Capture the cell that displays the provided text and extract its [x, y] central coordinate. 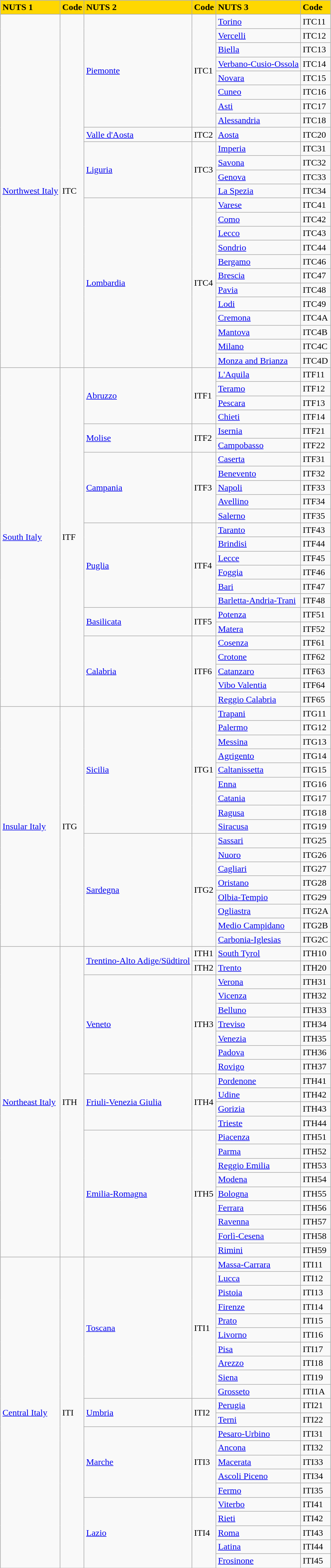
Pistoia [258, 1292]
ITI13 [315, 1292]
ITF [72, 537]
ITG17 [315, 798]
ITI43 [315, 1533]
Reggio Calabria [258, 699]
ITC33 [315, 177]
Reggio Emilia [258, 1165]
Belluno [258, 1010]
ITC1 [204, 71]
Enna [258, 784]
Sardegna [138, 890]
Campobasso [258, 445]
La Spezia [258, 191]
ITI1A [315, 1391]
ITC20 [315, 134]
ITG28 [315, 883]
Trentino-Alto Adige/Südtirol [138, 961]
Trapani [258, 714]
ITF46 [315, 572]
Umbria [138, 1413]
Insular Italy [30, 827]
ITG27 [315, 869]
Biella [258, 50]
Perugia [258, 1405]
Vercelli [258, 36]
ITC41 [315, 205]
ITH32 [315, 996]
NUTS 1 [30, 7]
ITG1 [204, 770]
Lecce [258, 558]
Rieti [258, 1518]
ITG2A [315, 911]
Piacenza [258, 1137]
Sondrio [258, 247]
ITF43 [315, 530]
ITC42 [315, 219]
Modena [258, 1180]
ITH43 [315, 1109]
Brescia [258, 276]
ITH42 [315, 1095]
Verona [258, 982]
ITI14 [315, 1306]
Ancona [258, 1448]
Abruzzo [138, 396]
ITC46 [315, 262]
ITH56 [315, 1208]
ITC49 [315, 304]
Latina [258, 1547]
Mantova [258, 332]
ITC16 [315, 92]
ITC4B [315, 332]
Olbia-Tempio [258, 897]
ITI41 [315, 1504]
Viterbo [258, 1504]
South Tyrol [258, 954]
ITF4 [204, 565]
ITI42 [315, 1518]
Rovigo [258, 1066]
ITC12 [315, 36]
ITC34 [315, 191]
Trieste [258, 1123]
Novara [258, 78]
ITF12 [315, 388]
Toscana [138, 1328]
ITF63 [315, 671]
ITH57 [315, 1222]
ITH2 [204, 968]
ITF1 [204, 396]
Bari [258, 586]
ITG26 [315, 854]
ITG2C [315, 939]
Verbano-Cusio-Ossola [258, 64]
ITI34 [315, 1476]
ITF65 [315, 699]
NUTS 3 [258, 7]
ITF34 [315, 502]
Udine [258, 1095]
Bergamo [258, 262]
Campania [138, 488]
Palermo [258, 728]
ITG15 [315, 770]
Lodi [258, 304]
ITF14 [315, 417]
ITC4D [315, 360]
ITI1 [204, 1328]
ITG11 [315, 714]
ITI2 [204, 1413]
Cosenza [258, 643]
Firenze [258, 1306]
Ragusa [258, 812]
ITI3 [204, 1462]
Lecco [258, 233]
Genova [258, 177]
ITC32 [315, 163]
Benevento [258, 473]
Brindisi [258, 544]
ITF6 [204, 671]
ITF5 [204, 621]
ITI18 [315, 1363]
Pisa [258, 1349]
Asti [258, 106]
ITF61 [315, 643]
ITH34 [315, 1024]
ITI19 [315, 1377]
ITC3 [204, 170]
L'Aquila [258, 374]
ITH41 [315, 1081]
ITC4 [204, 283]
Molise [138, 438]
Treviso [258, 1024]
ITH44 [315, 1123]
Vibo Valentia [258, 685]
Milano [258, 346]
ITH36 [315, 1052]
ITF45 [315, 558]
ITG [72, 827]
Ferrara [258, 1208]
ITF48 [315, 600]
Catania [258, 798]
NUTS 2 [138, 7]
Vicenza [258, 996]
Pavia [258, 290]
Puglia [138, 565]
Alessandria [258, 120]
Foggia [258, 572]
Catanzaro [258, 671]
ITC [72, 191]
ITF52 [315, 629]
ITG2B [315, 925]
ITI16 [315, 1335]
ITH1 [204, 954]
Matera [258, 629]
Valle d'Aosta [138, 134]
Crotone [258, 657]
Aosta [258, 134]
Cremona [258, 318]
ITC48 [315, 290]
ITH55 [315, 1194]
ITF22 [315, 445]
ITC14 [315, 64]
ITF2 [204, 438]
ITI4 [204, 1532]
ITH35 [315, 1038]
ITI31 [315, 1434]
Caltanissetta [258, 770]
Salerno [258, 516]
Terni [258, 1420]
Parma [258, 1151]
Potenza [258, 614]
ITH10 [315, 954]
ITI17 [315, 1349]
Venezia [258, 1038]
Lazio [138, 1532]
ITF11 [315, 374]
Avellino [258, 502]
Roma [258, 1533]
Livorno [258, 1335]
ITC2 [204, 134]
Chieti [258, 417]
Oristano [258, 883]
ITF3 [204, 488]
ITF31 [315, 459]
Emilia-Romagna [138, 1194]
Northeast Italy [30, 1102]
Napoli [258, 488]
ITF47 [315, 586]
ITH [72, 1102]
Varese [258, 205]
ITH31 [315, 982]
ITF64 [315, 685]
Pesaro-Urbino [258, 1434]
Monza and Brianza [258, 360]
Pordenone [258, 1081]
ITF32 [315, 473]
Lucca [258, 1278]
ITH51 [315, 1137]
Imperia [258, 148]
Cuneo [258, 92]
ITG18 [315, 812]
ITI11 [315, 1264]
ITG12 [315, 728]
Nuoro [258, 854]
Northwest Italy [30, 191]
ITH58 [315, 1236]
Ogliastra [258, 911]
Como [258, 219]
Sassari [258, 840]
ITH54 [315, 1180]
Ravenna [258, 1222]
Piemonte [138, 71]
ITG25 [315, 840]
Padova [258, 1052]
ITC4C [315, 346]
ITG16 [315, 784]
Siena [258, 1377]
Calabria [138, 671]
Arezzo [258, 1363]
Veneto [138, 1024]
ITF35 [315, 516]
ITH5 [204, 1194]
Pescara [258, 403]
Liguria [138, 170]
ITI21 [315, 1405]
ITI45 [315, 1561]
Bologna [258, 1194]
ITC15 [315, 78]
ITC18 [315, 120]
ITH4 [204, 1102]
ITH37 [315, 1066]
ITC13 [315, 50]
Sicilia [138, 770]
Marche [138, 1462]
Prato [258, 1321]
ITI33 [315, 1462]
ITH20 [315, 968]
Messina [258, 742]
Carbonia-Iglesias [258, 939]
ITF62 [315, 657]
ITF33 [315, 488]
Isernia [258, 431]
ITC17 [315, 106]
Teramo [258, 388]
ITG13 [315, 742]
Savona [258, 163]
ITF51 [315, 614]
ITC47 [315, 276]
ITG14 [315, 756]
Frosinone [258, 1561]
ITI32 [315, 1448]
Fermo [258, 1490]
ITI12 [315, 1278]
Medio Campidano [258, 925]
Barletta-Andria-Trani [258, 600]
Siracusa [258, 826]
Grosseto [258, 1391]
Cagliari [258, 869]
Lombardia [138, 283]
Forlì-Cesena [258, 1236]
Taranto [258, 530]
Central Italy [30, 1412]
ITG19 [315, 826]
ITH59 [315, 1250]
South Italy [30, 537]
ITI22 [315, 1420]
ITC4A [315, 318]
ITF21 [315, 431]
ITF13 [315, 403]
ITG2 [204, 890]
ITH3 [204, 1024]
Basilicata [138, 621]
ITH52 [315, 1151]
Friuli-Venezia Giulia [138, 1102]
Trento [258, 968]
ITF44 [315, 544]
Agrigento [258, 756]
Torino [258, 22]
ITI15 [315, 1321]
ITI [72, 1412]
Massa-Carrara [258, 1264]
ITI35 [315, 1490]
ITH53 [315, 1165]
ITC31 [315, 148]
Caserta [258, 459]
Rimini [258, 1250]
Ascoli Piceno [258, 1476]
Gorizia [258, 1109]
ITG29 [315, 897]
ITC44 [315, 247]
Macerata [258, 1462]
ITH33 [315, 1010]
ITC11 [315, 22]
ITC43 [315, 233]
ITI44 [315, 1547]
